Locate the cell with the specified text and output its [X, Y] center coordinate. 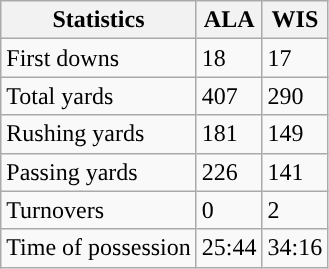
Time of possession [99, 248]
WIS [295, 20]
Turnovers [99, 210]
407 [229, 96]
34:16 [295, 248]
141 [295, 172]
Statistics [99, 20]
25:44 [229, 248]
Rushing yards [99, 134]
17 [295, 58]
ALA [229, 20]
Passing yards [99, 172]
2 [295, 210]
226 [229, 172]
181 [229, 134]
0 [229, 210]
290 [295, 96]
149 [295, 134]
Total yards [99, 96]
First downs [99, 58]
18 [229, 58]
